Find where the given text appears and provide that cell's center as [x, y] coordinate. 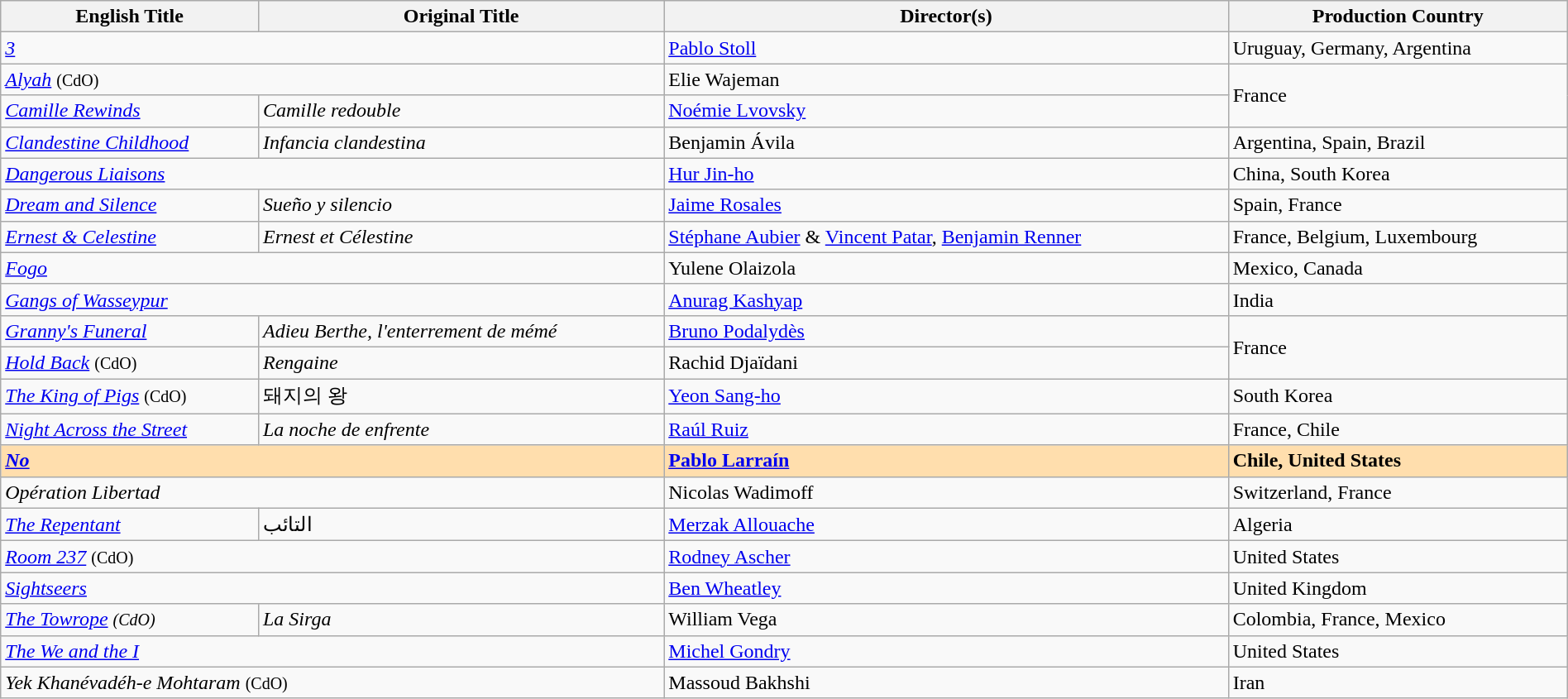
Argentina, Spain, Brazil [1398, 142]
Director(s) [946, 17]
Alyah (CdO) [332, 79]
Iran [1398, 682]
Hur Jin-ho [946, 174]
Adieu Berthe, l'enterrement de mémé [461, 331]
Mexico, Canada [1398, 268]
United Kingdom [1398, 588]
Benjamin Ávila [946, 142]
Spain, France [1398, 205]
No [332, 461]
La Sirga [461, 620]
Elie Wajeman [946, 79]
Merzak Allouache [946, 524]
Opération Libertad [332, 492]
The Repentant [130, 524]
Pablo Larraín [946, 461]
Jaime Rosales [946, 205]
Rengaine [461, 362]
Hold Back (CdO) [130, 362]
Noémie Lvovsky [946, 111]
France, Chile [1398, 429]
Uruguay, Germany, Argentina [1398, 48]
Algeria [1398, 524]
South Korea [1398, 397]
Night Across the Street [130, 429]
Switzerland, France [1398, 492]
Granny's Funeral [130, 331]
Yeon Sang-ho [946, 397]
Raúl Ruiz [946, 429]
Infancia clandestina [461, 142]
3 [332, 48]
Massoud Bakhshi [946, 682]
Rodney Ascher [946, 557]
Colombia, France, Mexico [1398, 620]
English Title [130, 17]
Fogo [332, 268]
Production Country [1398, 17]
Stéphane Aubier & Vincent Patar, Benjamin Renner [946, 237]
La noche de enfrente [461, 429]
Chile, United States [1398, 461]
Camille Rewinds [130, 111]
Ben Wheatley [946, 588]
India [1398, 299]
Michel Gondry [946, 651]
Gangs of Wasseypur [332, 299]
Dream and Silence [130, 205]
Ernest et Célestine [461, 237]
التائب [461, 524]
Rachid Djaïdani [946, 362]
Nicolas Wadimoff [946, 492]
Camille redouble [461, 111]
돼지의 왕 [461, 397]
Sueño y silencio [461, 205]
China, South Korea [1398, 174]
Yek Khanévadéh-e Mohtaram (CdO) [332, 682]
William Vega [946, 620]
Original Title [461, 17]
Bruno Podalydès [946, 331]
Sightseers [332, 588]
The King of Pigs (CdO) [130, 397]
The Towrope (CdO) [130, 620]
Ernest & Celestine [130, 237]
Anurag Kashyap [946, 299]
Dangerous Liaisons [332, 174]
Room 237 (CdO) [332, 557]
Yulene Olaizola [946, 268]
Clandestine Childhood [130, 142]
The We and the I [332, 651]
France, Belgium, Luxembourg [1398, 237]
Pablo Stoll [946, 48]
